Search for the cell housing the specified text and yield its (X, Y) center coordinate. 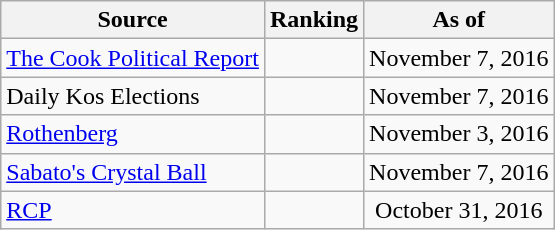
RCP (133, 210)
Source (133, 20)
The Cook Political Report (133, 58)
November 3, 2016 (459, 134)
Sabato's Crystal Ball (133, 172)
Daily Kos Elections (133, 96)
As of (459, 20)
Ranking (314, 20)
Rothenberg (133, 134)
October 31, 2016 (459, 210)
